Provide the (x, y) coordinate of the cell's center where the given text is located.  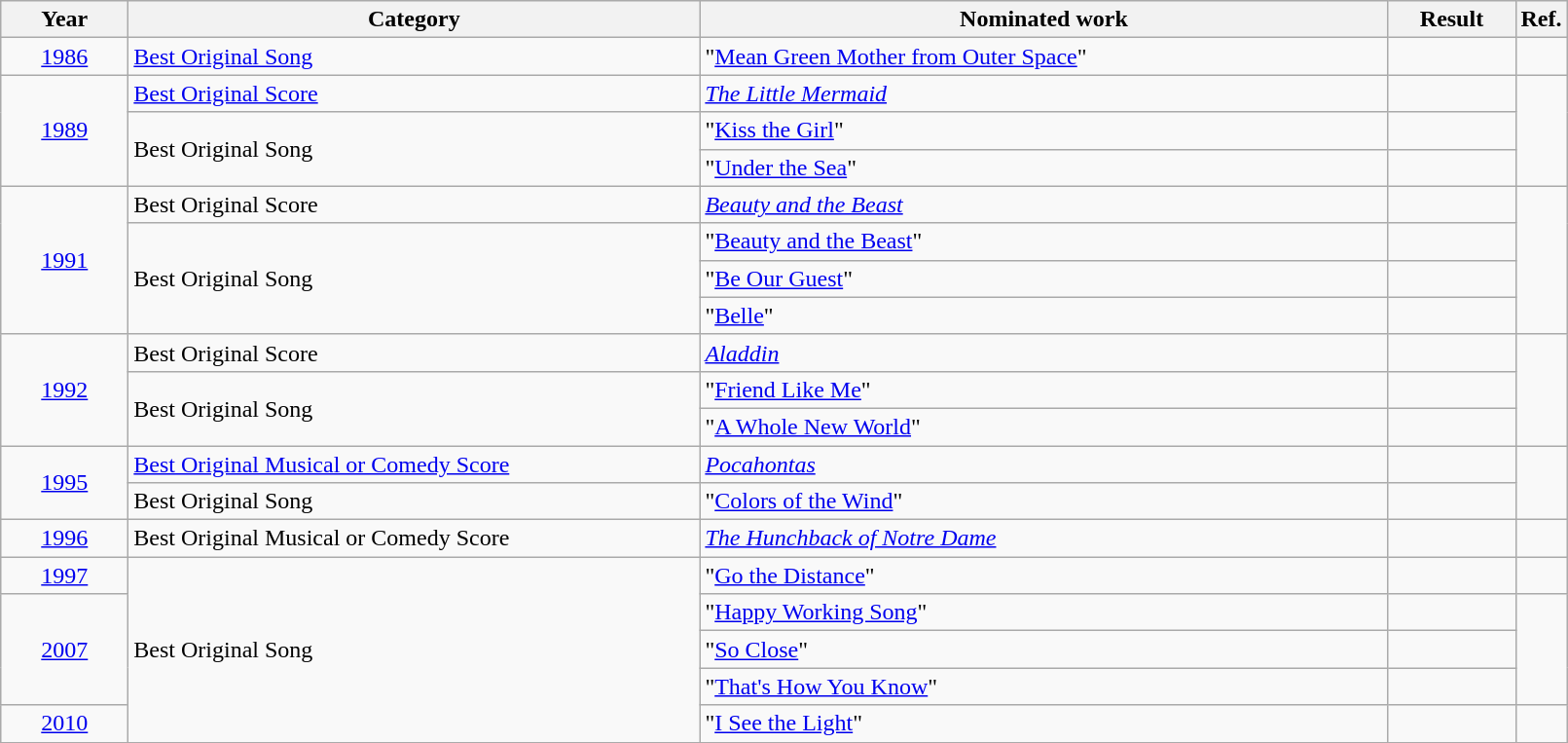
"Beauty and the Beast" (1043, 241)
Nominated work (1043, 19)
Result (1452, 19)
"I See the Light" (1043, 724)
1996 (64, 539)
The Hunchback of Notre Dame (1043, 539)
"Happy Working Song" (1043, 613)
"Colors of the Wind" (1043, 502)
1989 (64, 130)
Beauty and the Beast (1043, 204)
1986 (64, 56)
"Kiss the Girl" (1043, 130)
"Be Our Guest" (1043, 279)
"Belle" (1043, 316)
"Friend Like Me" (1043, 390)
The Little Mermaid (1043, 93)
1991 (64, 260)
"So Close" (1043, 650)
Pocahontas (1043, 464)
2010 (64, 724)
Category (415, 19)
"Under the Sea" (1043, 167)
2007 (64, 650)
"Go the Distance" (1043, 576)
"That's How You Know" (1043, 687)
Ref. (1542, 19)
"Mean Green Mother from Outer Space" (1043, 56)
"A Whole New World" (1043, 427)
1995 (64, 483)
1997 (64, 576)
1992 (64, 390)
Year (64, 19)
Aladdin (1043, 353)
